Extract the (X, Y) coordinate from the center of the cell holding the provided text.  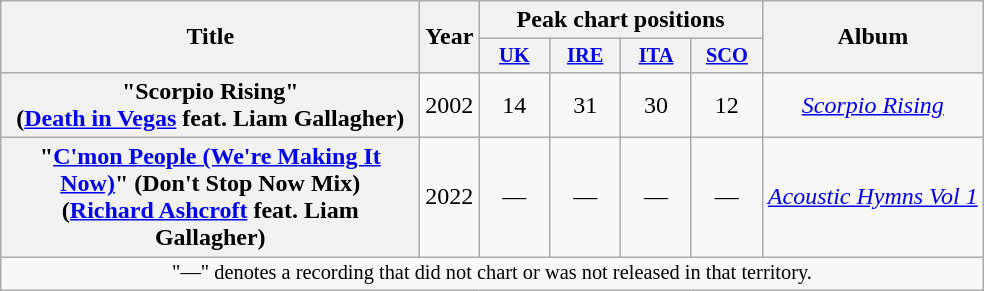
Acoustic Hymns Vol 1 (872, 198)
IRE (586, 56)
Peak chart positions (620, 20)
Title (210, 37)
"C'mon People (We're Making It Now)" (Don't Stop Now Mix)(Richard Ashcroft feat. Liam Gallagher) (210, 198)
31 (586, 104)
30 (656, 104)
12 (726, 104)
2022 (450, 198)
"—" denotes a recording that did not chart or was not released in that territory. (492, 274)
14 (514, 104)
Scorpio Rising (872, 104)
"Scorpio Rising"(Death in Vegas feat. Liam Gallagher) (210, 104)
SCO (726, 56)
Year (450, 37)
UK (514, 56)
ITA (656, 56)
Album (872, 37)
2002 (450, 104)
